Provide the [X, Y] coordinate of the cell's center where the given text is located.  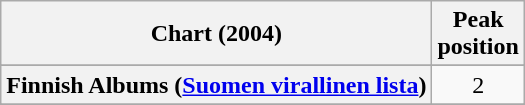
Finnish Albums (Suomen virallinen lista) [216, 85]
Peakposition [478, 34]
Chart (2004) [216, 34]
2 [478, 85]
